Pinpoint the cell where the given text exists, returning its (x, y) midpoint coordinate. 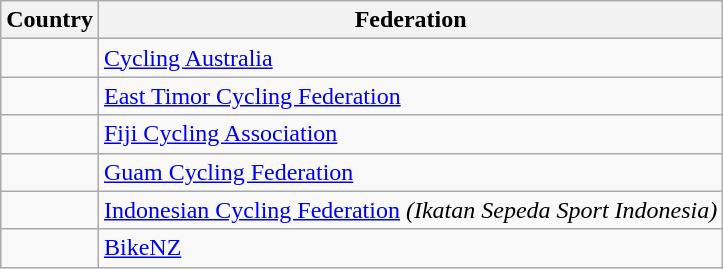
Cycling Australia (410, 58)
Federation (410, 20)
BikeNZ (410, 248)
Indonesian Cycling Federation (Ikatan Sepeda Sport Indonesia) (410, 210)
East Timor Cycling Federation (410, 96)
Guam Cycling Federation (410, 172)
Fiji Cycling Association (410, 134)
Country (50, 20)
